Return the (x, y) coordinate for the center point of the cell that contains the specified text.  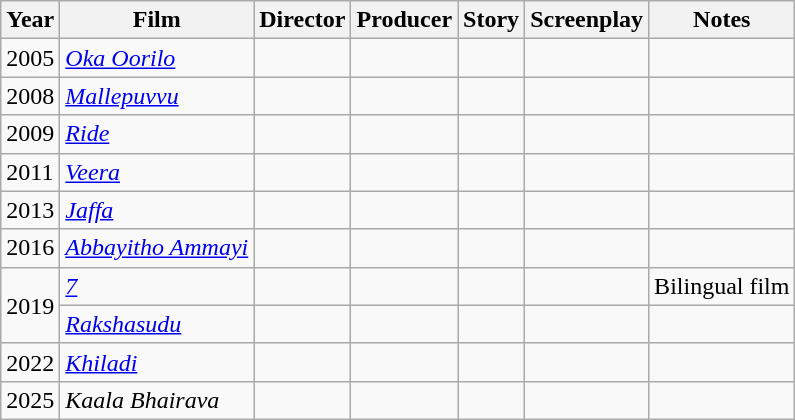
Abbayitho Ammayi (157, 248)
Veera (157, 172)
2022 (30, 362)
Mallepuvvu (157, 96)
Director (302, 20)
Oka Oorilo (157, 58)
Notes (722, 20)
2009 (30, 134)
2016 (30, 248)
Rakshasudu (157, 324)
Year (30, 20)
Screenplay (587, 20)
2005 (30, 58)
Bilingual film (722, 286)
2019 (30, 305)
2011 (30, 172)
2008 (30, 96)
Film (157, 20)
Ride (157, 134)
Jaffa (157, 210)
2025 (30, 400)
7 (157, 286)
Khiladi (157, 362)
2013 (30, 210)
Story (492, 20)
Kaala Bhairava (157, 400)
Producer (404, 20)
